Scan for the cell matching the given text and deliver its (X, Y) coordinate at center. 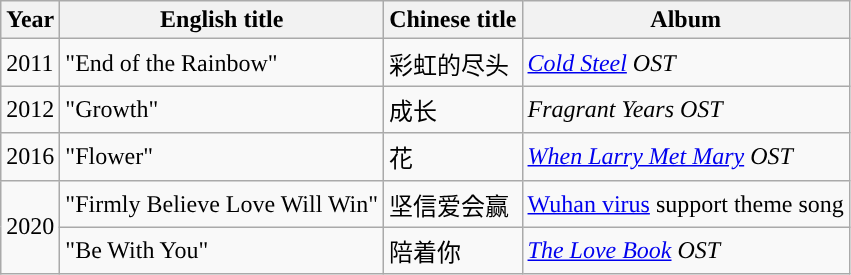
2016 (30, 156)
成长 (453, 110)
"Growth" (222, 110)
2012 (30, 110)
陪着你 (453, 250)
"End of the Rainbow" (222, 62)
Album (686, 20)
Wuhan virus support theme song (686, 204)
English title (222, 20)
Fragrant Years OST (686, 110)
Cold Steel OST (686, 62)
2020 (30, 227)
坚信爱会赢 (453, 204)
2011 (30, 62)
"Firmly Believe Love Will Win" (222, 204)
Chinese title (453, 20)
The Love Book OST (686, 250)
When Larry Met Mary OST (686, 156)
"Be With You" (222, 250)
Year (30, 20)
花 (453, 156)
"Flower" (222, 156)
彩虹的尽头 (453, 62)
